Locate the cell with the specified text and output its (x, y) center coordinate. 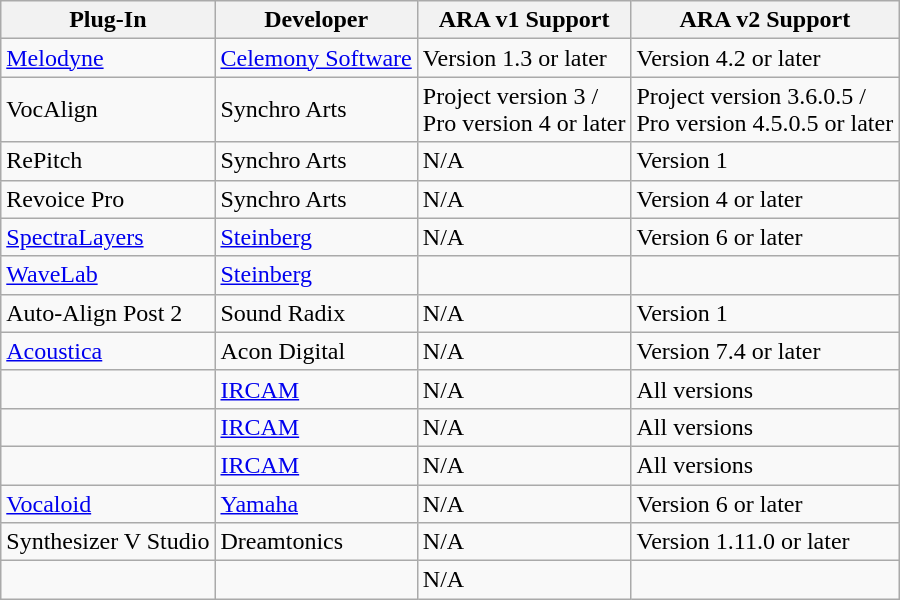
Plug-In (108, 20)
Synthesizer V Studio (108, 542)
Melodyne (108, 58)
Version 4.2 or later (765, 58)
SpectraLayers (108, 237)
Vocaloid (108, 503)
ARA v1 Support (524, 20)
Acon Digital (316, 351)
Dreamtonics (316, 542)
RePitch (108, 161)
Yamaha (316, 503)
Celemony Software (316, 58)
Project version 3 /Pro version 4 or later (524, 110)
Revoice Pro (108, 199)
Version 4 or later (765, 199)
WaveLab (108, 275)
Version 1.3 or later (524, 58)
Acoustica (108, 351)
Auto-Align Post 2 (108, 313)
Sound Radix (316, 313)
Version 1.11.0 or later (765, 542)
ARA v2 Support (765, 20)
VocAlign (108, 110)
Developer (316, 20)
Project version 3.6.0.5 /Pro version 4.5.0.5 or later (765, 110)
Version 7.4 or later (765, 351)
